Search for the cell housing the specified text and yield its [X, Y] center coordinate. 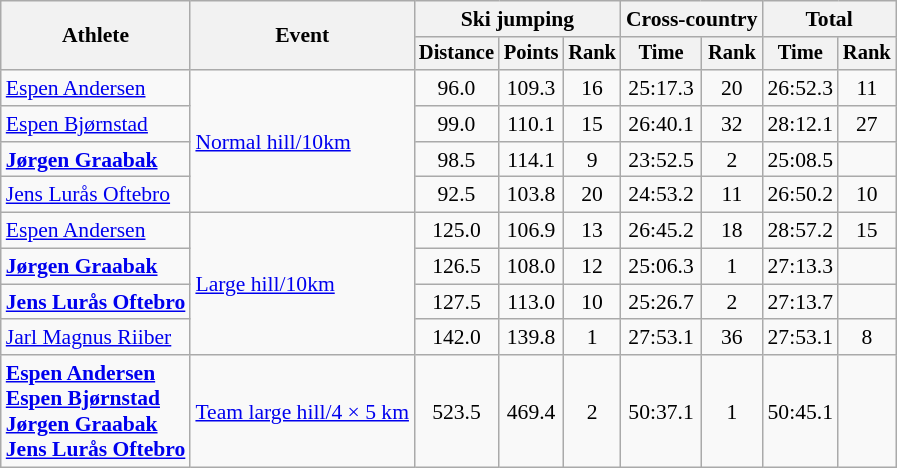
103.8 [531, 195]
142.0 [456, 338]
26:40.1 [661, 124]
27:13.7 [800, 302]
Event [302, 36]
9 [592, 160]
109.3 [531, 88]
96.0 [456, 88]
Cross-country [692, 19]
25:08.5 [800, 160]
Espen Bjørnstad [96, 124]
Espen AndersenEspen BjørnstadJørgen GraabakJens Lurås Oftebro [96, 411]
13 [592, 231]
Athlete [96, 36]
25:26.7 [661, 302]
36 [732, 338]
Jarl Magnus Riiber [96, 338]
Total [830, 19]
8 [867, 338]
126.5 [456, 267]
98.5 [456, 160]
50:37.1 [661, 411]
Distance [456, 54]
127.5 [456, 302]
18 [732, 231]
25:17.3 [661, 88]
99.0 [456, 124]
26:45.2 [661, 231]
113.0 [531, 302]
50:45.1 [800, 411]
25:06.3 [661, 267]
Large hill/10km [302, 284]
28:12.1 [800, 124]
26:52.3 [800, 88]
106.9 [531, 231]
Team large hill/4 × 5 km [302, 411]
12 [592, 267]
Points [531, 54]
469.4 [531, 411]
92.5 [456, 195]
Normal hill/10km [302, 141]
32 [732, 124]
26:50.2 [800, 195]
27:13.3 [800, 267]
139.8 [531, 338]
27 [867, 124]
110.1 [531, 124]
16 [592, 88]
24:53.2 [661, 195]
28:57.2 [800, 231]
114.1 [531, 160]
523.5 [456, 411]
23:52.5 [661, 160]
125.0 [456, 231]
108.0 [531, 267]
Ski jumping [518, 19]
